Capture the cell that displays the provided text and extract its (x, y) central coordinate. 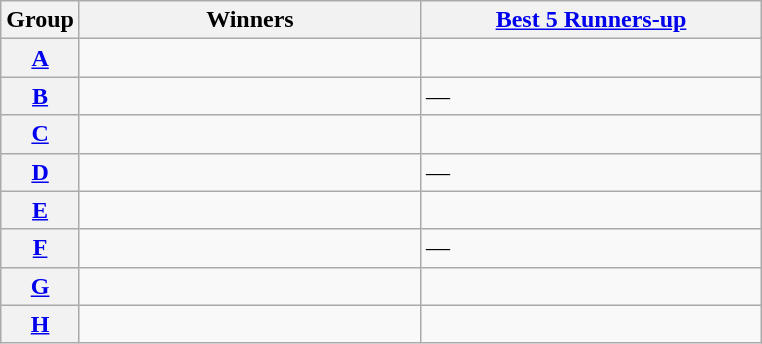
A (40, 58)
B (40, 96)
G (40, 286)
C (40, 134)
Best 5 Runners-up (590, 20)
D (40, 172)
E (40, 210)
F (40, 248)
Winners (250, 20)
H (40, 324)
Group (40, 20)
